For the text-containing cell, return its midpoint in (X, Y) coordinate format. 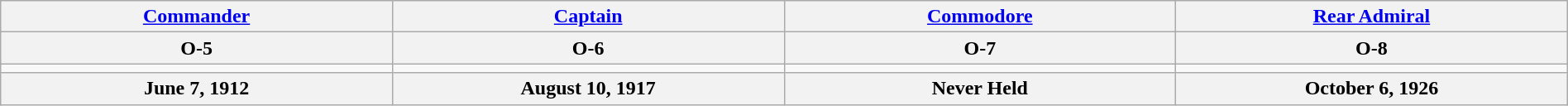
October 6, 1926 (1372, 89)
June 7, 1912 (197, 89)
Commodore (980, 17)
Rear Admiral (1372, 17)
O-8 (1372, 48)
O-5 (197, 48)
Commander (197, 17)
O-7 (980, 48)
Never Held (980, 89)
August 10, 1917 (588, 89)
O-6 (588, 48)
Captain (588, 17)
